Pinpoint the cell where the given text exists, returning its (x, y) midpoint coordinate. 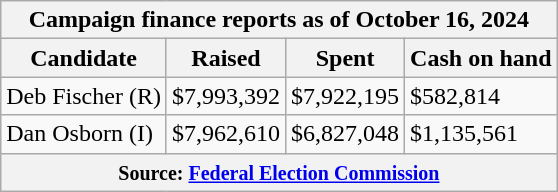
$7,962,610 (226, 134)
Candidate (84, 58)
$582,814 (481, 96)
Deb Fischer (R) (84, 96)
Cash on hand (481, 58)
$6,827,048 (346, 134)
Dan Osborn (I) (84, 134)
$7,993,392 (226, 96)
Source: Federal Election Commission (279, 172)
$1,135,561 (481, 134)
Raised (226, 58)
Spent (346, 58)
Campaign finance reports as of October 16, 2024 (279, 20)
$7,922,195 (346, 96)
